Pinpoint the cell where the given text exists, returning its [x, y] midpoint coordinate. 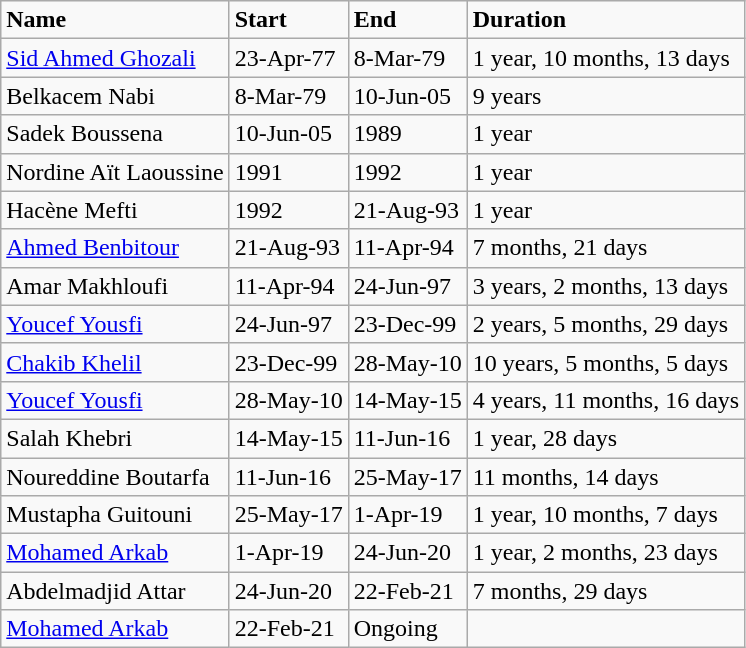
Sadek Boussena [115, 134]
Ahmed Benbitour [115, 248]
Salah Khebri [115, 438]
1 year, 10 months, 7 days [606, 515]
Name [115, 20]
End [408, 20]
Hacène Mefti [115, 210]
4 years, 11 months, 16 days [606, 400]
1 year, 10 months, 13 days [606, 58]
9 years [606, 96]
7 months, 21 days [606, 248]
1991 [288, 172]
Chakib Khelil [115, 362]
Amar Makhloufi [115, 286]
Noureddine Boutarfa [115, 477]
Sid Ahmed Ghozali [115, 58]
Start [288, 20]
11 months, 14 days [606, 477]
1989 [408, 134]
Belkacem Nabi [115, 96]
7 months, 29 days [606, 591]
1 year, 2 months, 23 days [606, 553]
3 years, 2 months, 13 days [606, 286]
Ongoing [408, 629]
23-Apr-77 [288, 58]
10 years, 5 months, 5 days [606, 362]
Abdelmadjid Attar [115, 591]
1 year, 28 days [606, 438]
Nordine Aït Laoussine [115, 172]
Duration [606, 20]
Mustapha Guitouni [115, 515]
2 years, 5 months, 29 days [606, 324]
